Return [X, Y] of the center of cell containing provided text 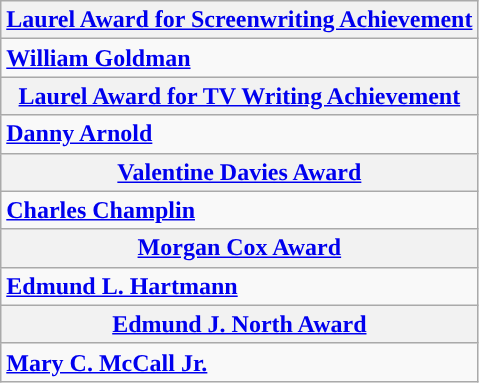
Charles Champlin [240, 210]
Edmund J. North Award [240, 324]
William Goldman [240, 58]
Morgan Cox Award [240, 248]
Laurel Award for Screenwriting Achievement [240, 20]
Valentine Davies Award [240, 172]
Edmund L. Hartmann [240, 286]
Mary C. McCall Jr. [240, 362]
Laurel Award for TV Writing Achievement [240, 96]
Danny Arnold [240, 134]
